Find where the given text appears and provide that cell's center as [X, Y] coordinate. 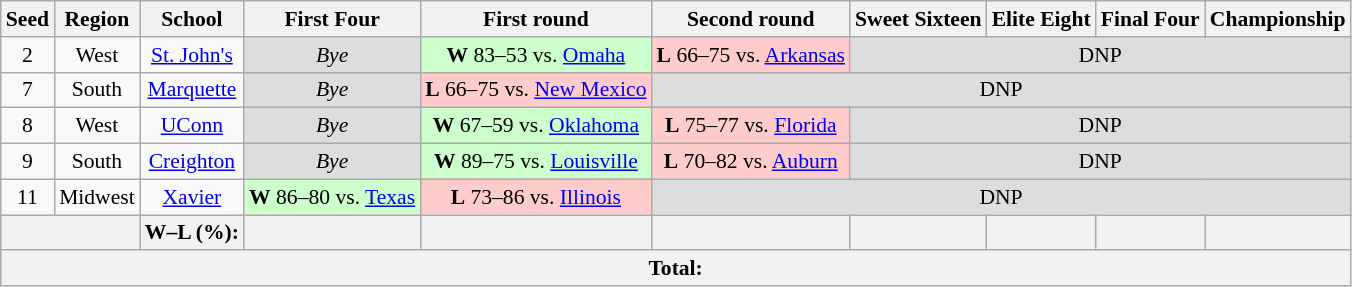
9 [28, 162]
Final Four [1150, 19]
7 [28, 90]
L 66–75 vs. New Mexico [536, 90]
First round [536, 19]
W 83–53 vs. Omaha [536, 55]
W–L (%): [192, 233]
L 66–75 vs. Arkansas [751, 55]
W 86–80 vs. Texas [332, 197]
Marquette [192, 90]
UConn [192, 126]
First Four [332, 19]
Midwest [97, 197]
L 70–82 vs. Auburn [751, 162]
Total: [676, 269]
W 89–75 vs. Louisville [536, 162]
Creighton [192, 162]
Xavier [192, 197]
11 [28, 197]
Seed [28, 19]
W 67–59 vs. Oklahoma [536, 126]
L 75–77 vs. Florida [751, 126]
L 73–86 vs. Illinois [536, 197]
Region [97, 19]
2 [28, 55]
Sweet Sixteen [918, 19]
8 [28, 126]
St. John's [192, 55]
School [192, 19]
Second round [751, 19]
Elite Eight [1042, 19]
Championship [1278, 19]
